Determine the (x, y) coordinate at the center of the cell enclosing the given text.  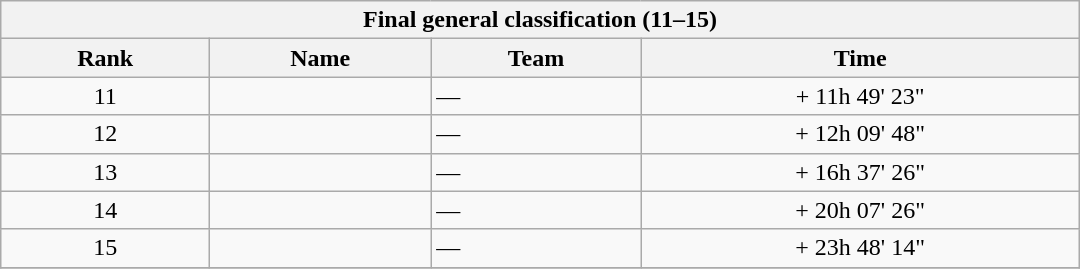
Name (320, 58)
13 (106, 172)
Time (860, 58)
+ 12h 09' 48" (860, 134)
+ 23h 48' 14" (860, 248)
14 (106, 210)
11 (106, 96)
Team (536, 58)
+ 11h 49' 23" (860, 96)
+ 20h 07' 26" (860, 210)
Final general classification (11–15) (540, 20)
12 (106, 134)
15 (106, 248)
+ 16h 37' 26" (860, 172)
Rank (106, 58)
